Search for the cell housing the specified text and yield its [X, Y] center coordinate. 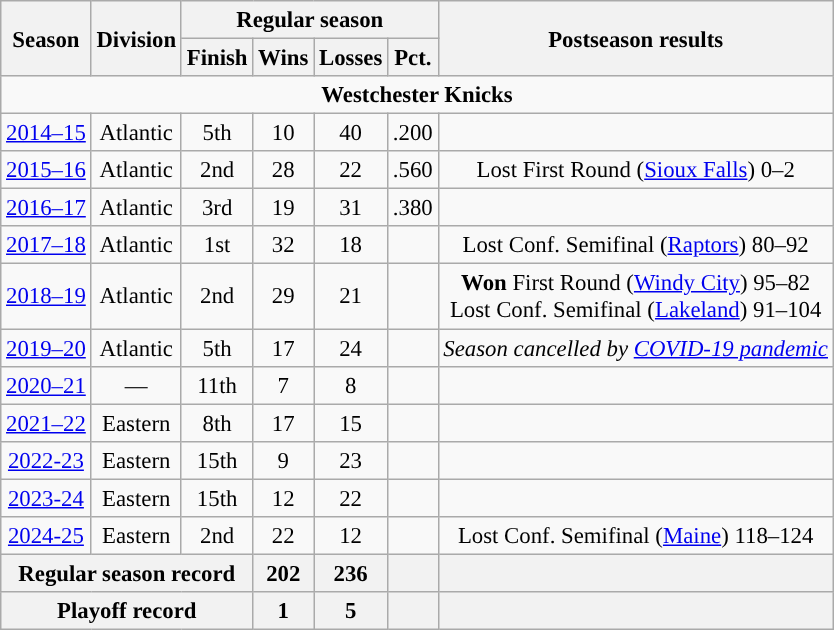
.560 [413, 170]
40 [351, 133]
1 [284, 611]
Losses [351, 58]
9 [284, 460]
3rd [216, 208]
19 [284, 208]
Pct. [413, 58]
.200 [413, 133]
Regular season record [127, 573]
1st [216, 245]
10 [284, 133]
202 [284, 573]
Finish [216, 58]
11th [216, 385]
2020–21 [46, 385]
Season cancelled by COVID-19 pandemic [636, 348]
21 [351, 296]
2024-25 [46, 536]
Postseason results [636, 38]
2017–18 [46, 245]
— [136, 385]
24 [351, 348]
5 [351, 611]
32 [284, 245]
18 [351, 245]
2015–16 [46, 170]
2014–15 [46, 133]
236 [351, 573]
Westchester Knicks [418, 95]
23 [351, 460]
2019–20 [46, 348]
Wins [284, 58]
28 [284, 170]
31 [351, 208]
2022-23 [46, 460]
Season [46, 38]
Division [136, 38]
Lost Conf. Semifinal (Raptors) 80–92 [636, 245]
.380 [413, 208]
29 [284, 296]
15 [351, 423]
2021–22 [46, 423]
Lost First Round (Sioux Falls) 0–2 [636, 170]
2016–17 [46, 208]
7 [284, 385]
Won First Round (Windy City) 95–82Lost Conf. Semifinal (Lakeland) 91–104 [636, 296]
2023-24 [46, 498]
8 [351, 385]
Regular season [310, 20]
8th [216, 423]
2018–19 [46, 296]
Playoff record [127, 611]
Lost Conf. Semifinal (Maine) 118–124 [636, 536]
